Determine the (x, y) coordinate at the center of the cell enclosing the given text.  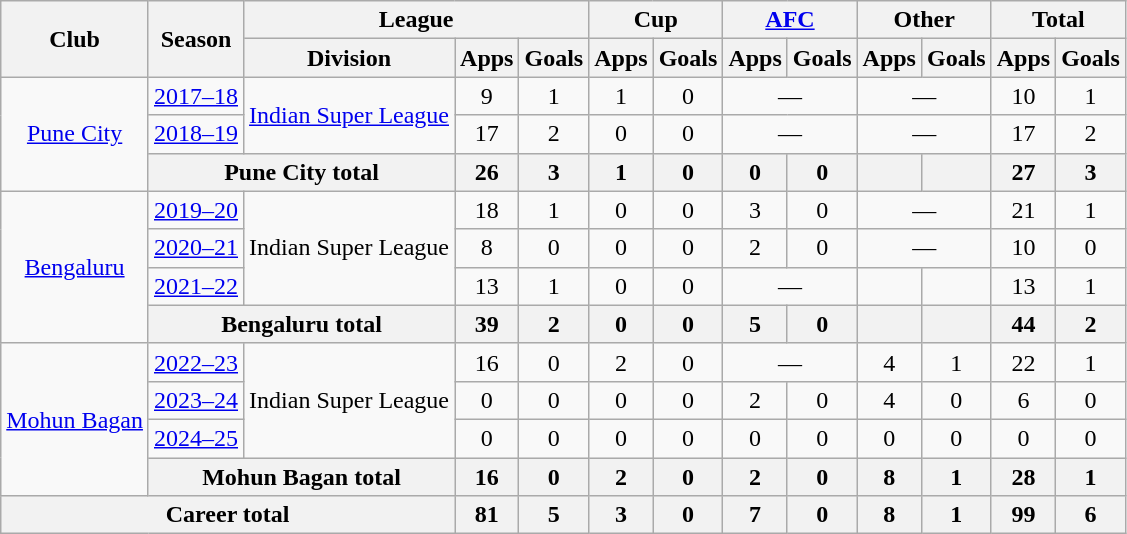
Mohun Bagan (75, 419)
Other (924, 20)
26 (487, 172)
AFC (790, 20)
Career total (228, 515)
7 (755, 515)
44 (1023, 324)
2017–18 (196, 96)
Pune City (75, 134)
Pune City total (301, 172)
2020–21 (196, 248)
9 (487, 96)
39 (487, 324)
99 (1023, 515)
28 (1023, 477)
Division (350, 58)
League (416, 20)
2022–23 (196, 362)
Bengaluru total (301, 324)
2024–25 (196, 438)
2023–24 (196, 400)
21 (1023, 210)
Bengaluru (75, 267)
Cup (656, 20)
18 (487, 210)
Total (1058, 20)
27 (1023, 172)
2021–22 (196, 286)
2019–20 (196, 210)
81 (487, 515)
2018–19 (196, 134)
22 (1023, 362)
Mohun Bagan total (301, 477)
Club (75, 39)
Season (196, 39)
